Return (X, Y) of the center of cell containing provided text 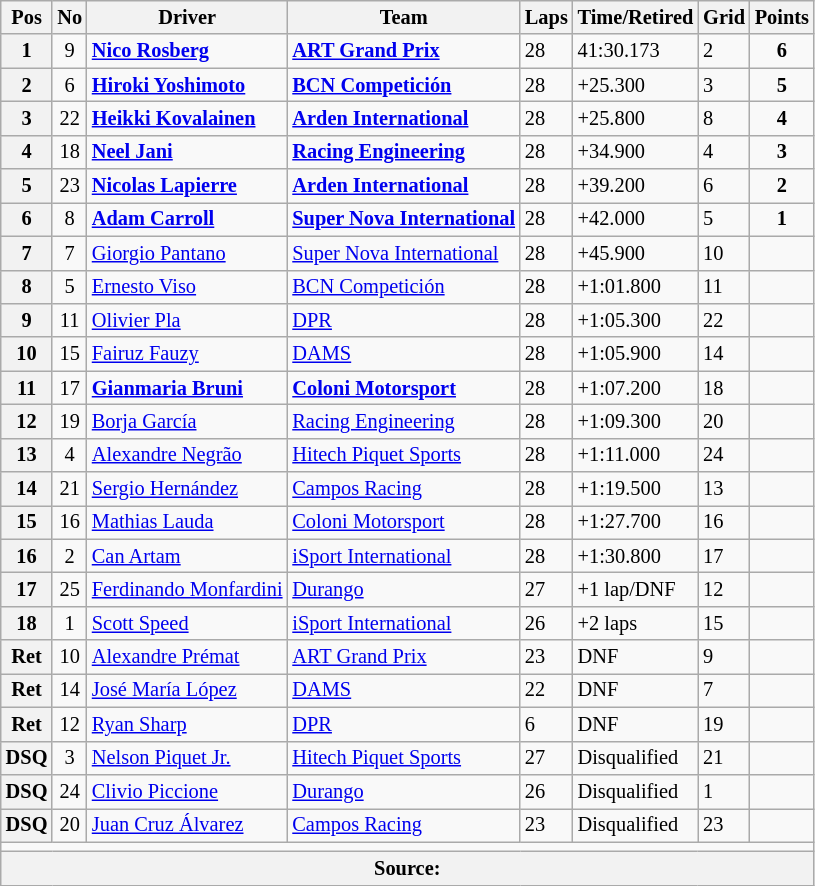
Alexandre Prémat (188, 657)
Borja García (188, 421)
Fairuz Fauzy (188, 354)
41:30.173 (636, 51)
+42.000 (636, 219)
Laps (546, 17)
Scott Speed (188, 623)
Nicolas Lapierre (188, 186)
José María López (188, 690)
+1:11.000 (636, 455)
+1:05.300 (636, 320)
Mathias Lauda (188, 522)
Clivio Piccione (188, 791)
Ryan Sharp (188, 724)
+1:19.500 (636, 489)
Neel Jani (188, 152)
+1:01.800 (636, 287)
+1:05.900 (636, 354)
Ferdinando Monfardini (188, 589)
No (70, 17)
Giorgio Pantano (188, 253)
Nico Rosberg (188, 51)
Driver (188, 17)
Grid (724, 17)
+1:09.300 (636, 421)
+25.800 (636, 118)
+34.900 (636, 152)
Can Artam (188, 556)
Ernesto Viso (188, 287)
25 (70, 589)
+2 laps (636, 623)
Sergio Hernández (188, 489)
+25.300 (636, 85)
Heikki Kovalainen (188, 118)
Olivier Pla (188, 320)
Team (403, 17)
+45.900 (636, 253)
Nelson Piquet Jr. (188, 758)
+1:30.800 (636, 556)
Alexandre Negrão (188, 455)
+39.200 (636, 186)
Adam Carroll (188, 219)
+1:07.200 (636, 388)
+1:27.700 (636, 522)
Juan Cruz Álvarez (188, 825)
+1 lap/DNF (636, 589)
Source: (408, 868)
Time/Retired (636, 17)
Points (782, 17)
Pos (27, 17)
Gianmaria Bruni (188, 388)
Hiroki Yoshimoto (188, 85)
